Find where the given text appears and provide that cell's center as [x, y] coordinate. 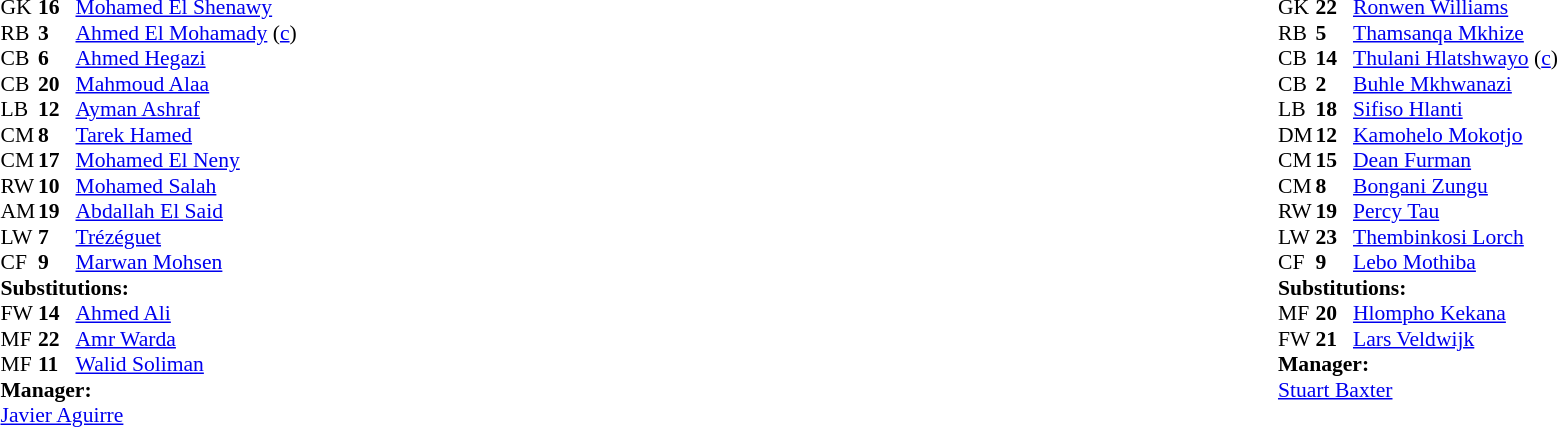
Substitutions: [148, 288]
10 [57, 186]
Walid Soliman [186, 365]
11 [57, 365]
5 [1334, 33]
17 [57, 161]
Amr Warda [186, 339]
23 [1334, 237]
Ahmed Ali [186, 313]
Marwan Mohsen [186, 263]
15 [1334, 161]
Abdallah El Said [186, 211]
21 [1334, 339]
7 [57, 237]
Ayman Ashraf [186, 109]
AM [19, 211]
18 [1334, 109]
Mohamed El Neny [186, 161]
DM [1297, 135]
Mohamed Salah [186, 186]
Ahmed El Mohamady (c) [186, 33]
Trézéguet [186, 237]
22 [57, 339]
Mahmoud Alaa [186, 84]
6 [57, 59]
Manager: [148, 390]
Tarek Hamed [186, 135]
2 [1334, 84]
3 [57, 33]
Ahmed Hegazi [186, 59]
